Scan for the cell matching the given text and deliver its (X, Y) coordinate at center. 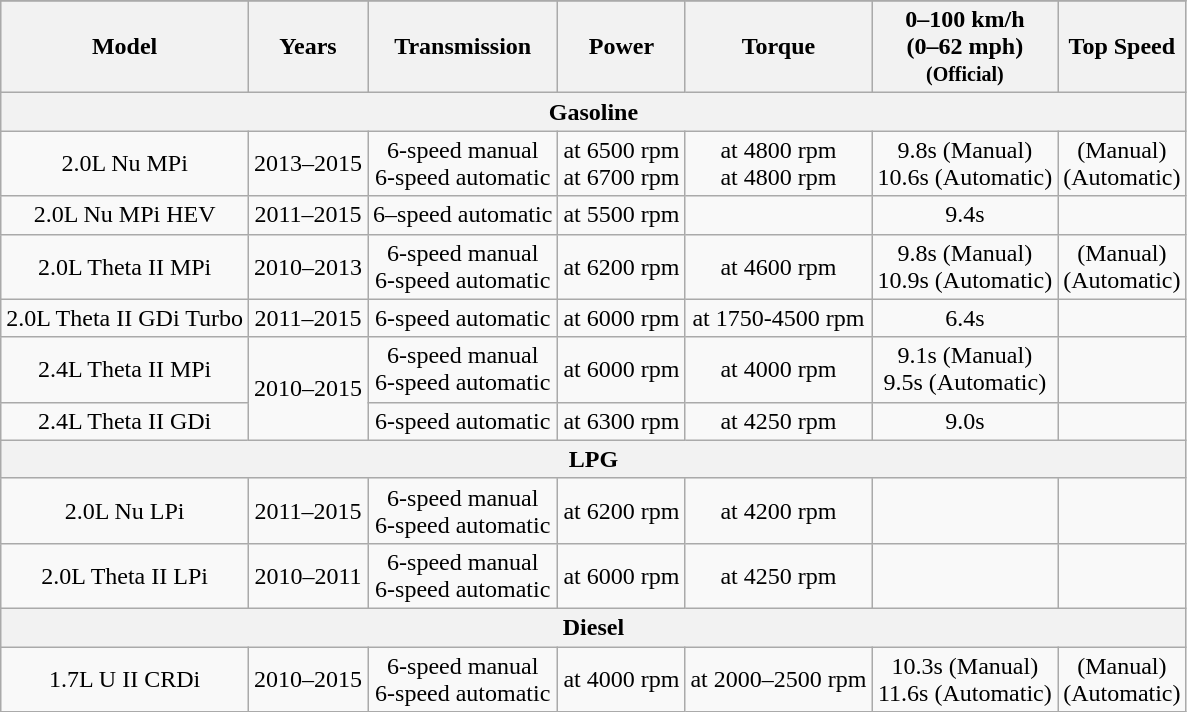
0–100 km/h(0–62 mph)(Official) (965, 47)
6.4s (965, 318)
10.3s (Manual)11.6s (Automatic) (965, 678)
2.0L Nu MPi (125, 164)
Transmission (463, 47)
9.1s (Manual)9.5s (Automatic) (965, 370)
at 1750-4500 rpm (778, 318)
Model (125, 47)
2.0L Theta II MPi (125, 266)
9.8s (Manual)10.6s (Automatic) (965, 164)
Diesel (594, 627)
LPG (594, 459)
Gasoline (594, 112)
at 4800 rpm at 4800 rpm (778, 164)
2.0L Nu MPi HEV (125, 215)
9.8s (Manual)10.9s (Automatic) (965, 266)
2.0L Nu LPi (125, 510)
at 6300 rpm (622, 421)
Torque (778, 47)
at 4600 rpm (778, 266)
2010–2013 (308, 266)
at 4200 rpm (778, 510)
2013–2015 (308, 164)
at 2000–2500 rpm (778, 678)
2.0L Theta II LPi (125, 576)
1.7L U II CRDi (125, 678)
2.4L Theta II GDi (125, 421)
at 5500 rpm (622, 215)
6–speed automatic (463, 215)
2010–2011 (308, 576)
2.0L Theta II GDi Turbo (125, 318)
Years (308, 47)
9.0s (965, 421)
Top Speed (1122, 47)
2.4L Theta II MPi (125, 370)
at 6500 rpm at 6700 rpm (622, 164)
9.4s (965, 215)
Power (622, 47)
